Provide the [x, y] coordinate of the cell's center where the given text is located.  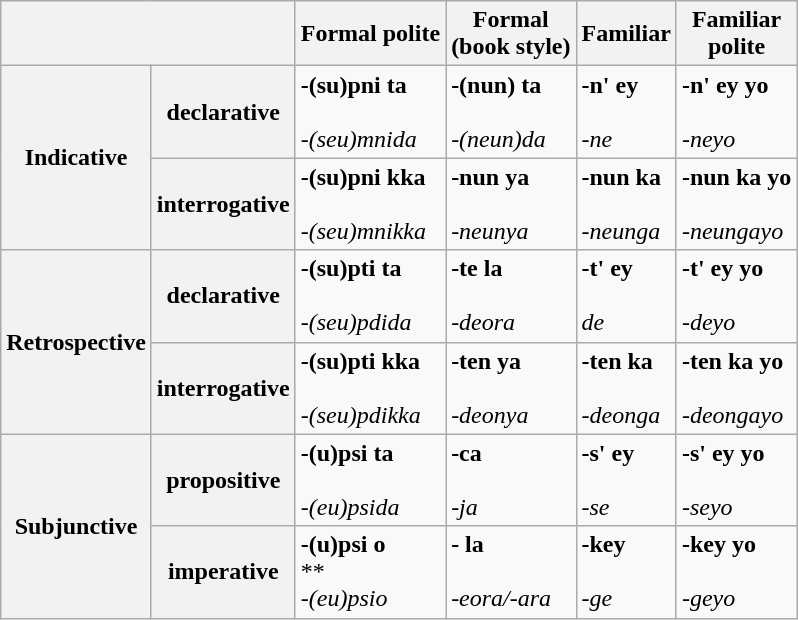
-nun ka yo-neungayo [736, 204]
-ten ya-deonya [511, 388]
-key yo-geyo [736, 572]
-s' ey yo-seyo [736, 480]
-nun ka-neunga [626, 204]
Formal(book style) [511, 34]
-(su)pni ta-(seu)mnida [370, 112]
-nun ya-neunya [511, 204]
-t' ey yo-deyo [736, 296]
-(su)pti kka-(seu)pdikka [370, 388]
Familiar [626, 34]
-(su)pti ta-(seu)pdida [370, 296]
-(u)psi ta-(eu)psida [370, 480]
Retrospective [76, 342]
Subjunctive [76, 526]
-te la-deora [511, 296]
Indicative [76, 158]
-s' ey-se [626, 480]
Formal polite [370, 34]
-(nun) ta-(neun)da [511, 112]
-ca-ja [511, 480]
-ten ka-deonga [626, 388]
-key-ge [626, 572]
-n' ey yo-neyo [736, 112]
propositive [223, 480]
-(su)pni kka-(seu)mnikka [370, 204]
-n' ey-ne [626, 112]
Familiarpolite [736, 34]
-(u)psi o**-(eu)psio [370, 572]
-ten ka yo-deongayo [736, 388]
imperative [223, 572]
-t' eyde [626, 296]
- la-eora/-ara [511, 572]
